Return (x, y) of the center of cell containing provided text 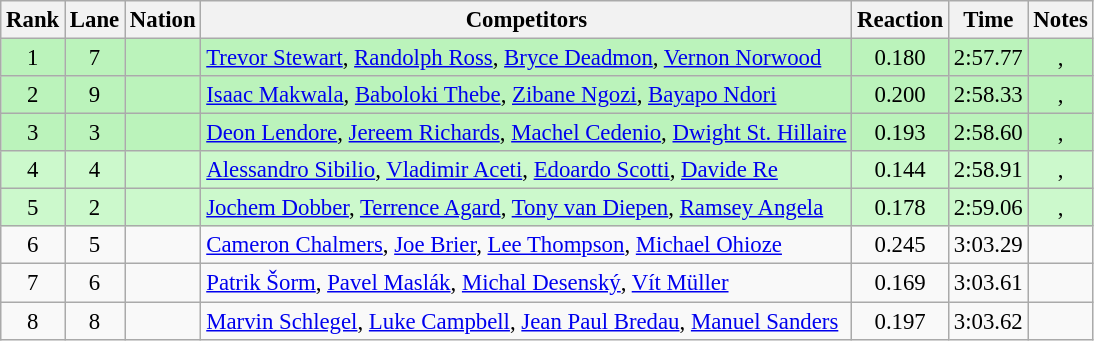
2:58.60 (988, 133)
1 (33, 58)
Patrik Šorm, Pavel Maslák, Michal Desenský, Vít Müller (526, 283)
0.178 (900, 208)
Notes (1060, 20)
3:03.62 (988, 321)
Alessandro Sibilio, Vladimir Aceti, Edoardo Scotti, Davide Re (526, 170)
2:58.91 (988, 170)
3:03.29 (988, 245)
9 (95, 95)
Lane (95, 20)
2:59.06 (988, 208)
0.197 (900, 321)
Competitors (526, 20)
Rank (33, 20)
0.144 (900, 170)
0.169 (900, 283)
Nation (163, 20)
0.180 (900, 58)
Cameron Chalmers, Joe Brier, Lee Thompson, Michael Ohioze (526, 245)
Time (988, 20)
Deon Lendore, Jereem Richards, Machel Cedenio, Dwight St. Hillaire (526, 133)
Reaction (900, 20)
0.200 (900, 95)
3:03.61 (988, 283)
Marvin Schlegel, Luke Campbell, Jean Paul Bredau, Manuel Sanders (526, 321)
0.245 (900, 245)
Jochem Dobber, Terrence Agard, Tony van Diepen, Ramsey Angela (526, 208)
Trevor Stewart, Randolph Ross, Bryce Deadmon, Vernon Norwood (526, 58)
Isaac Makwala, Baboloki Thebe, Zibane Ngozi, Bayapo Ndori (526, 95)
0.193 (900, 133)
2:57.77 (988, 58)
2:58.33 (988, 95)
